Locate the cell with the specified text and output its [X, Y] center coordinate. 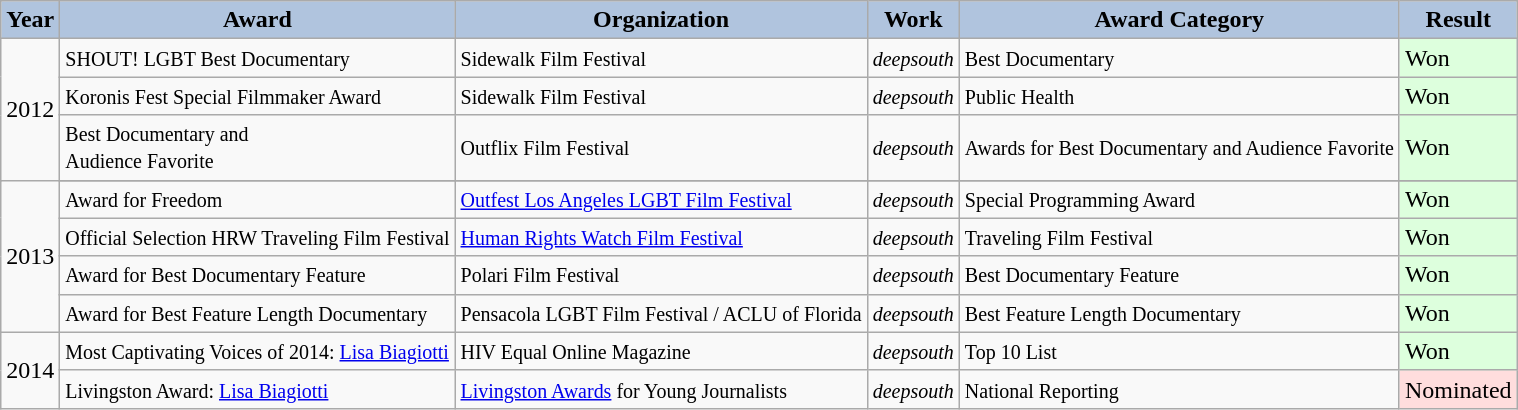
Award for Best Feature Length Documentary [258, 313]
National Reporting [1179, 389]
Award [258, 20]
2013 [30, 256]
Livingston Award: Lisa Biagiotti [258, 389]
Year [30, 20]
Best Documentary [1179, 58]
Awards for Best Documentary and Audience Favorite [1179, 148]
2014 [30, 370]
Traveling Film Festival [1179, 237]
Award for Best Documentary Feature [258, 275]
Best Documentary andAudience Favorite [258, 148]
Pensacola LGBT Film Festival / ACLU of Florida [661, 313]
HIV Equal Online Magazine [661, 351]
Official Selection HRW Traveling Film Festival [258, 237]
Public Health [1179, 96]
Result [1458, 20]
Outfest Los Angeles LGBT Film Festival [661, 199]
Special Programming Award [1179, 199]
Nominated [1458, 389]
Top 10 List [1179, 351]
Polari Film Festival [661, 275]
Award Category [1179, 20]
2012 [30, 110]
SHOUT! LGBT Best Documentary [258, 58]
Award for Freedom [258, 199]
Most Captivating Voices of 2014: Lisa Biagiotti [258, 351]
Organization [661, 20]
Best Feature Length Documentary [1179, 313]
Livingston Awards for Young Journalists [661, 389]
Human Rights Watch Film Festival [661, 237]
Best Documentary Feature [1179, 275]
Outflix Film Festival [661, 148]
Koronis Fest Special Filmmaker Award [258, 96]
Work [913, 20]
